Return the (X, Y) coordinate for the center point of the cell that contains the specified text.  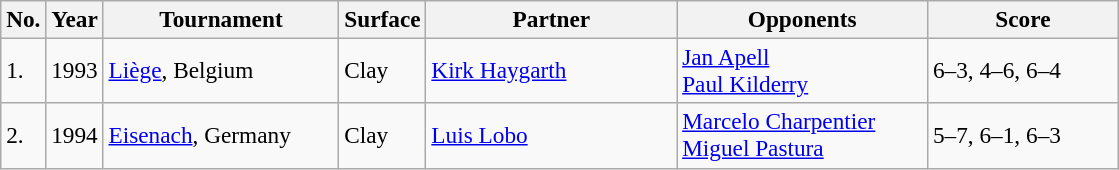
1. (24, 70)
Year (74, 19)
Opponents (802, 19)
Partner (552, 19)
1994 (74, 136)
Tournament (221, 19)
1993 (74, 70)
2. (24, 136)
Luis Lobo (552, 136)
Eisenach, Germany (221, 136)
Score (1024, 19)
5–7, 6–1, 6–3 (1024, 136)
Marcelo Charpentier Miguel Pastura (802, 136)
Liège, Belgium (221, 70)
6–3, 4–6, 6–4 (1024, 70)
Jan Apell Paul Kilderry (802, 70)
Kirk Haygarth (552, 70)
Surface (382, 19)
No. (24, 19)
